Locate the cell with the specified text and output its [X, Y] center coordinate. 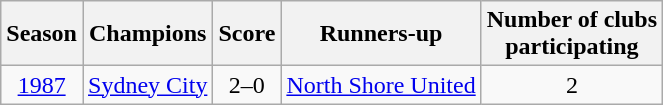
Sydney City [147, 85]
North Shore United [381, 85]
Champions [147, 34]
Season [42, 34]
2 [572, 85]
Number of clubsparticipating [572, 34]
Runners-up [381, 34]
1987 [42, 85]
Score [247, 34]
2–0 [247, 85]
